Detect which cell encompasses the target text, then output its [x, y] center coordinate. 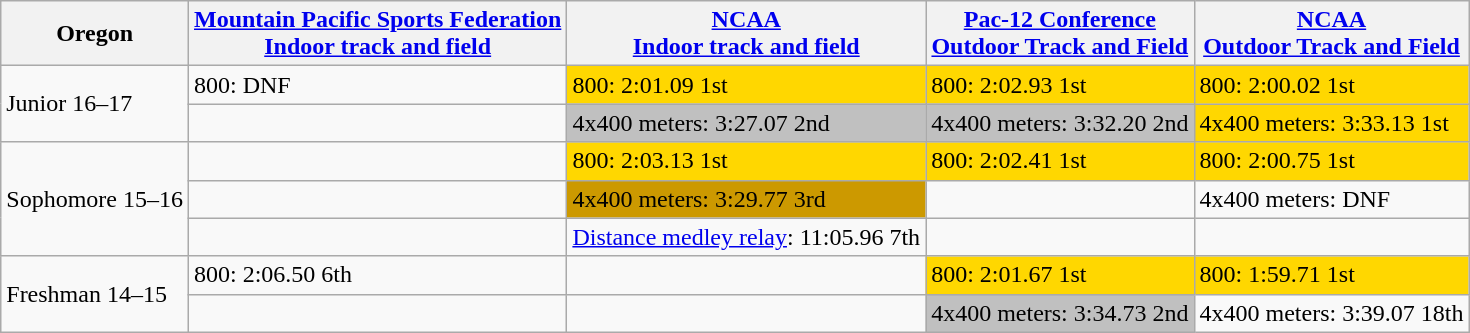
800: 2:01.67 1st [1060, 275]
4x400 meters: 3:33.13 1st [1332, 123]
800: DNF [377, 85]
800: 2:06.50 6th [377, 275]
Junior 16–17 [95, 104]
4x400 meters: DNF [1332, 199]
800: 2:00.02 1st [1332, 85]
Sophomore 15–16 [95, 199]
NCAA Outdoor Track and Field [1332, 34]
4x400 meters: 3:34.73 2nd [1060, 313]
Freshman 14–15 [95, 294]
Oregon [95, 34]
800: 2:00.75 1st [1332, 161]
Mountain Pacific Sports Federation Indoor track and field [377, 34]
4x400 meters: 3:39.07 18th [1332, 313]
4x400 meters: 3:32.20 2nd [1060, 123]
4x400 meters: 3:29.77 3rd [746, 199]
Pac-12 Conference Outdoor Track and Field [1060, 34]
800: 2:03.13 1st [746, 161]
800: 2:02.93 1st [1060, 85]
Distance medley relay: 11:05.96 7th [746, 237]
800: 2:01.09 1st [746, 85]
4x400 meters: 3:27.07 2nd [746, 123]
800: 2:02.41 1st [1060, 161]
800: 1:59.71 1st [1332, 275]
NCAA Indoor track and field [746, 34]
